Return (X, Y) of the center of cell containing provided text 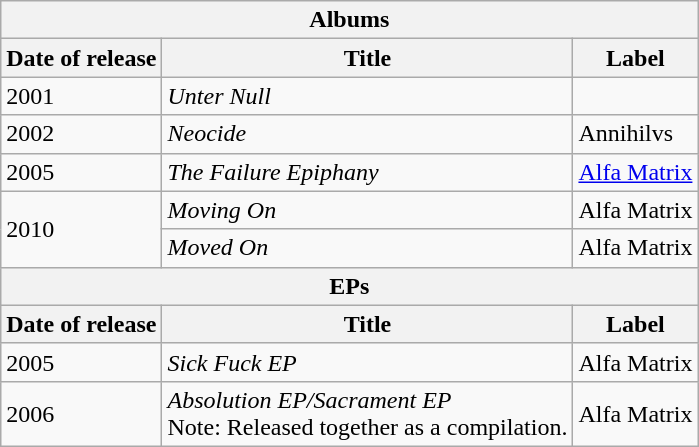
Unter Null (368, 96)
Moved On (368, 248)
Albums (350, 20)
2006 (82, 414)
Annihilvs (636, 134)
The Failure Epiphany (368, 172)
2002 (82, 134)
Sick Fuck EP (368, 362)
2010 (82, 229)
2001 (82, 96)
Moving On (368, 210)
Neocide (368, 134)
Absolution EP/Sacrament EPNote: Released together as a compilation. (368, 414)
EPs (350, 286)
